Return [x, y] of the center of cell containing provided text 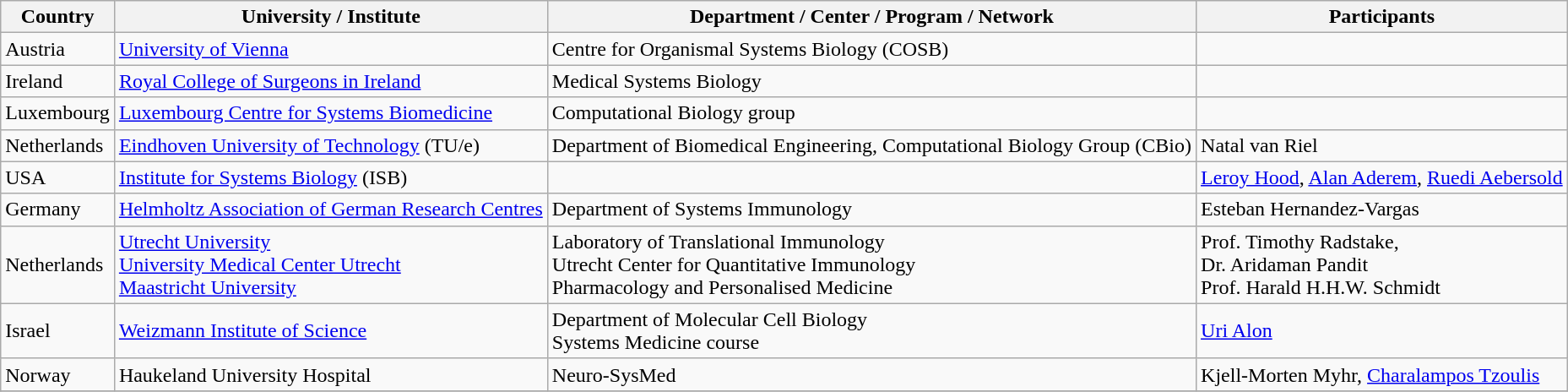
Laboratory of Translational ImmunologyUtrecht Center for Quantitative ImmunologyPharmacology and Personalised Medicine [871, 264]
Institute for Systems Biology (ISB) [331, 177]
Department / Center / Program / Network [871, 17]
Royal College of Surgeons in Ireland [331, 81]
Uri Alon [1382, 331]
USA [57, 177]
Esteban Hernandez-Vargas [1382, 210]
Luxembourg [57, 113]
Country [57, 17]
University of Vienna [331, 49]
Participants [1382, 17]
Weizmann Institute of Science [331, 331]
Luxembourg Centre for Systems Biomedicine [331, 113]
Natal van Riel [1382, 145]
Leroy Hood, Alan Aderem, Ruedi Aebersold [1382, 177]
Germany [57, 210]
Utrecht UniversityUniversity Medical Center UtrechtMaastricht University [331, 264]
Centre for Organismal Systems Biology (COSB) [871, 49]
Haukeland University Hospital [331, 374]
Department of Biomedical Engineering, Computational Biology Group (CBio) [871, 145]
Israel [57, 331]
Medical Systems Biology [871, 81]
Kjell-Morten Myhr, Charalampos Tzoulis [1382, 374]
Helmholtz Association of German Research Centres [331, 210]
Norway [57, 374]
Eindhoven University of Technology (TU/e) [331, 145]
University / Institute [331, 17]
Austria [57, 49]
Department of Molecular Cell BiologySystems Medicine course [871, 331]
Department of Systems Immunology [871, 210]
Computational Biology group [871, 113]
Ireland [57, 81]
Neuro-SysMed [871, 374]
Prof. Timothy Radstake,Dr. Aridaman PanditProf. Harald H.H.W. Schmidt [1382, 264]
